Return the [x, y] coordinate for the center point of the cell that contains the specified text.  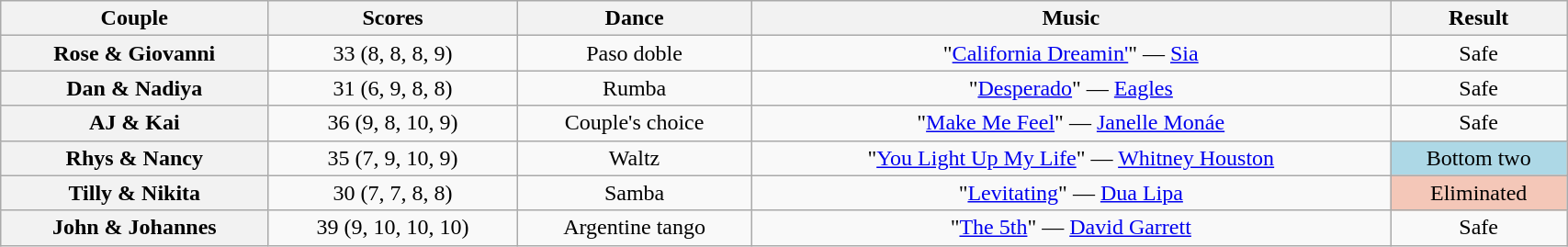
Couple [134, 18]
"Desperado" — Eagles [1071, 88]
Rose & Giovanni [134, 53]
AJ & Kai [134, 123]
31 (6, 9, 8, 8) [393, 88]
Argentine tango [634, 228]
Samba [634, 193]
35 (7, 9, 10, 9) [393, 158]
"Levitating" — Dua Lipa [1071, 193]
"Make Me Feel" — Janelle Monáe [1071, 123]
Scores [393, 18]
Result [1479, 18]
Eliminated [1479, 193]
Rhys & Nancy [134, 158]
Bottom two [1479, 158]
Couple's choice [634, 123]
Waltz [634, 158]
John & Johannes [134, 228]
"You Light Up My Life" — Whitney Houston [1071, 158]
Tilly & Nikita [134, 193]
Rumba [634, 88]
Dance [634, 18]
33 (8, 8, 8, 9) [393, 53]
39 (9, 10, 10, 10) [393, 228]
"California Dreamin'" — Sia [1071, 53]
Paso doble [634, 53]
Music [1071, 18]
30 (7, 7, 8, 8) [393, 193]
"The 5th" — David Garrett [1071, 228]
36 (9, 8, 10, 9) [393, 123]
Dan & Nadiya [134, 88]
